Return the (X, Y) coordinate for the center point of the cell that contains the specified text.  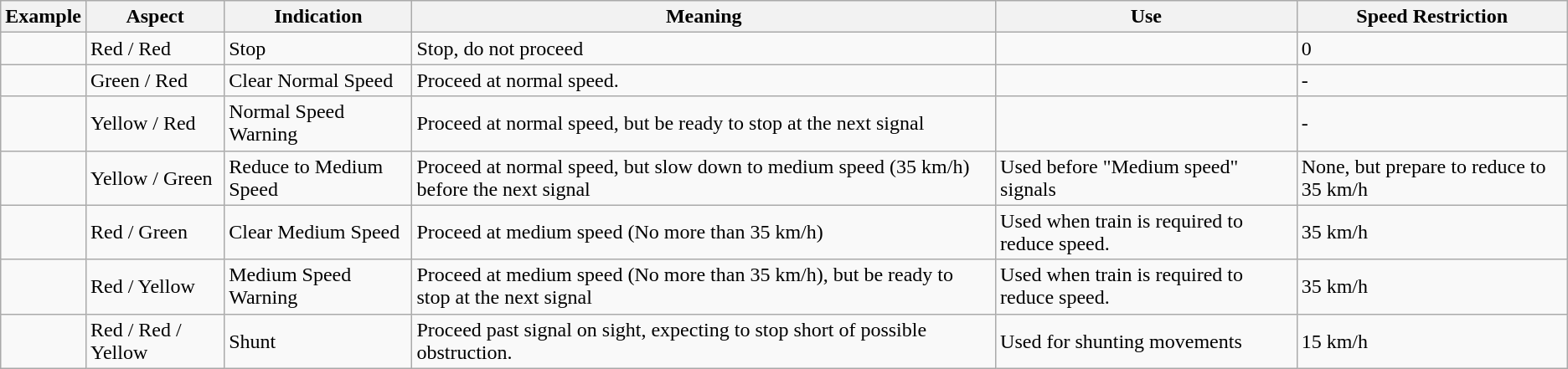
Used before "Medium speed" signals (1147, 177)
Stop, do not proceed (704, 49)
0 (1432, 49)
Proceed at medium speed (No more than 35 km/h), but be ready to stop at the next signal (704, 286)
Proceed past signal on sight, expecting to stop short of possible obstruction. (704, 341)
Used for shunting movements (1147, 341)
Clear Medium Speed (318, 233)
Red / Red / Yellow (154, 341)
Indication (318, 17)
Use (1147, 17)
Normal Speed Warning (318, 124)
Shunt (318, 341)
Stop (318, 49)
Proceed at medium speed (No more than 35 km/h) (704, 233)
Yellow / Green (154, 177)
Red / Green (154, 233)
Meaning (704, 17)
Reduce to Medium Speed (318, 177)
Red / Yellow (154, 286)
15 km/h (1432, 341)
Medium Speed Warning (318, 286)
Aspect (154, 17)
Yellow / Red (154, 124)
Example (44, 17)
Proceed at normal speed, but be ready to stop at the next signal (704, 124)
Proceed at normal speed. (704, 80)
Green / Red (154, 80)
Red / Red (154, 49)
None, but prepare to reduce to 35 km/h (1432, 177)
Proceed at normal speed, but slow down to medium speed (35 km/h) before the next signal (704, 177)
Speed Restriction (1432, 17)
Clear Normal Speed (318, 80)
